From the cell containing the given text, extract its center point as [X, Y] coordinate. 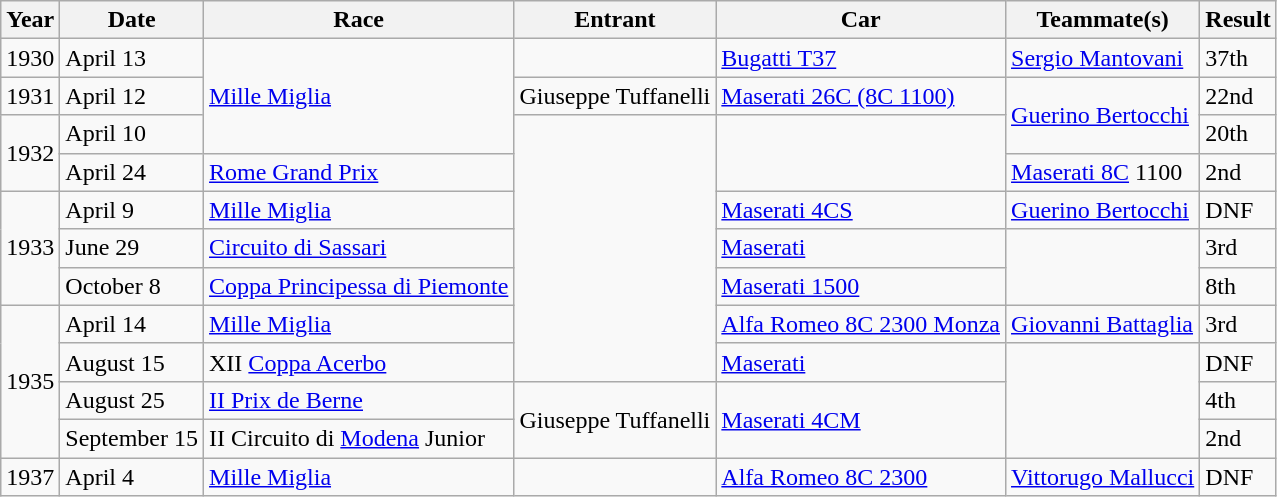
Maserati 1500 [861, 286]
Coppa Principessa di Piemonte [359, 286]
Teammate(s) [1103, 20]
Alfa Romeo 8C 2300 Monza [861, 324]
20th [1238, 134]
Bugatti T37 [861, 58]
Giovanni Battaglia [1103, 324]
1932 [30, 153]
Car [861, 20]
Date [132, 20]
37th [1238, 58]
XII Coppa Acerbo [359, 362]
April 4 [132, 477]
Alfa Romeo 8C 2300 [861, 477]
Maserati 26C (8C 1100) [861, 96]
September 15 [132, 438]
Result [1238, 20]
June 29 [132, 248]
August 15 [132, 362]
1931 [30, 96]
April 9 [132, 210]
II Prix de Berne [359, 400]
1937 [30, 477]
8th [1238, 286]
April 24 [132, 172]
Maserati 4CS [861, 210]
Rome Grand Prix [359, 172]
4th [1238, 400]
Race [359, 20]
August 25 [132, 400]
Circuito di Sassari [359, 248]
1935 [30, 381]
Maserati 4CM [861, 419]
Maserati 8C 1100 [1103, 172]
Entrant [615, 20]
Vittorugo Mallucci [1103, 477]
II Circuito di Modena Junior [359, 438]
April 14 [132, 324]
Year [30, 20]
April 10 [132, 134]
1930 [30, 58]
Sergio Mantovani [1103, 58]
April 13 [132, 58]
1933 [30, 248]
April 12 [132, 96]
October 8 [132, 286]
22nd [1238, 96]
